Return the (X, Y) coordinate for the center point of the cell that contains the specified text.  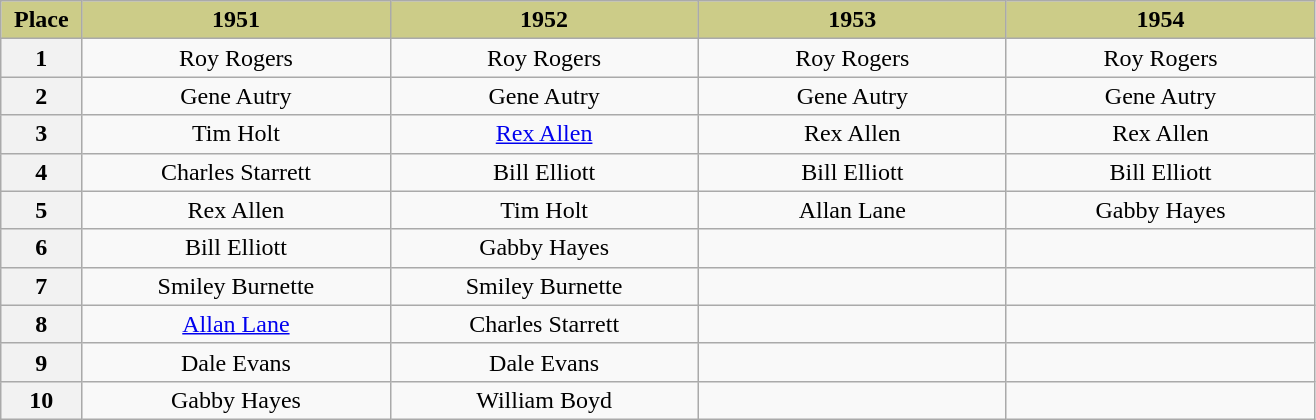
1 (42, 58)
Place (42, 20)
10 (42, 400)
1953 (852, 20)
2 (42, 96)
6 (42, 248)
8 (42, 324)
5 (42, 210)
3 (42, 134)
4 (42, 172)
7 (42, 286)
1952 (544, 20)
William Boyd (544, 400)
1951 (236, 20)
9 (42, 362)
1954 (1160, 20)
